Pinpoint the cell where the given text exists, returning its (X, Y) midpoint coordinate. 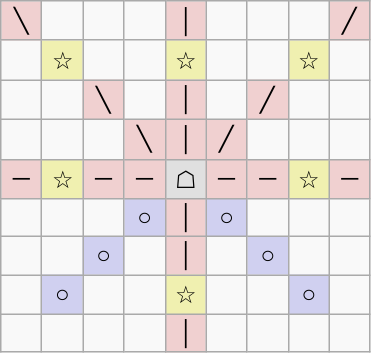
☖ (186, 179)
